Search for the cell housing the specified text and yield its [X, Y] center coordinate. 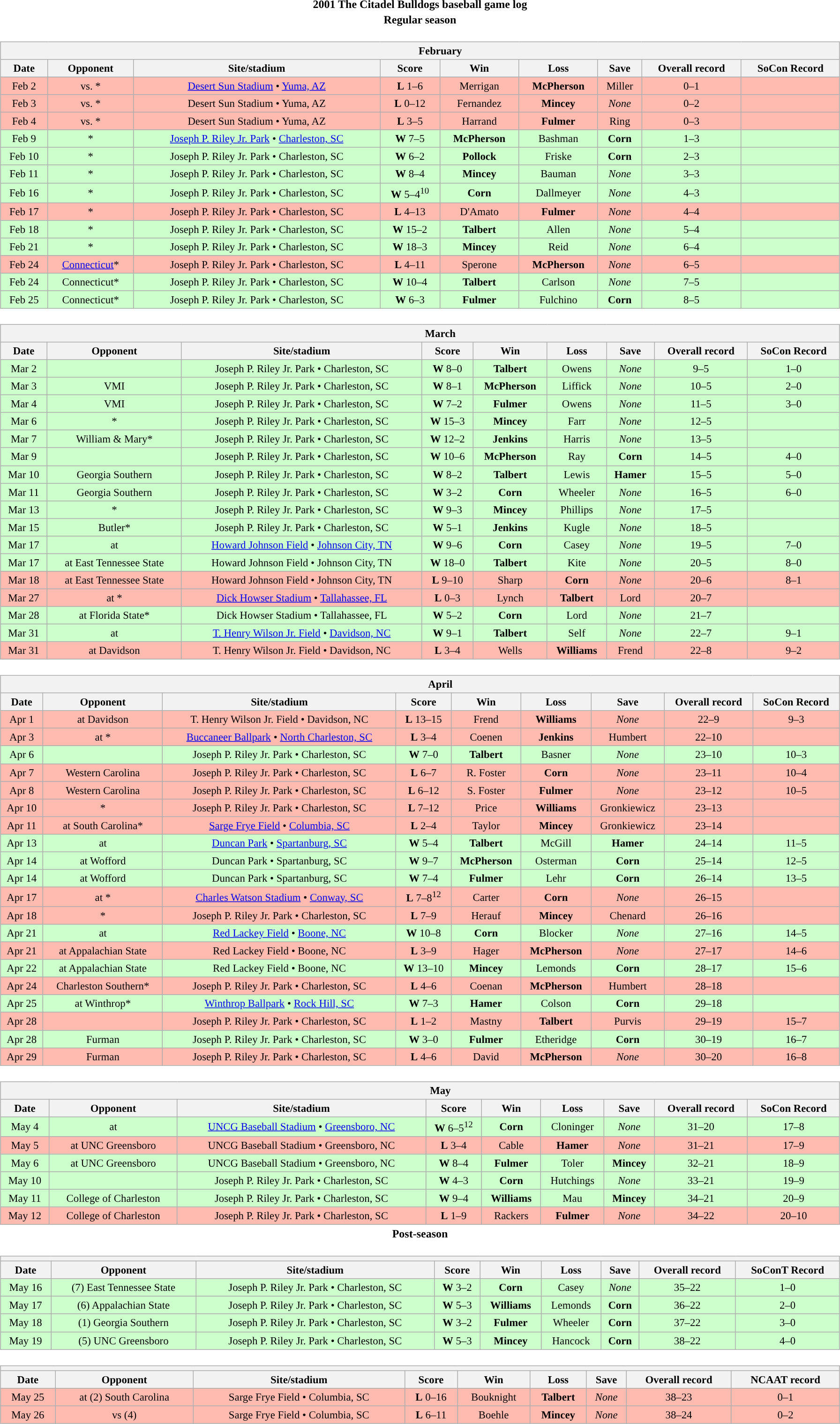
18–5 [701, 527]
35–22 [687, 1288]
Carter [486, 897]
W 6–3 [410, 300]
34–22 [701, 1216]
Charles Watson Stadium • Conway, SC [279, 897]
23–13 [709, 808]
Mar 18 [24, 580]
Bauman [559, 174]
W 5–2 [448, 615]
Charleston Southern* [103, 986]
Apr 11 [22, 825]
Apr 7 [22, 772]
21–7 [701, 615]
Mar 6 [24, 421]
8–1 [794, 580]
Hager [486, 951]
34–21 [701, 1198]
5–0 [794, 474]
April [420, 684]
May 4 [25, 1126]
Fernandez [479, 104]
26–16 [709, 915]
30–19 [709, 1039]
Apr 29 [22, 1057]
Apr 8 [22, 790]
W 10–6 [448, 457]
Apr 1 [22, 719]
W 9–4 [454, 1198]
4–3 [692, 193]
McGill [556, 843]
Feb 11 [24, 174]
W 7–5 [410, 139]
L 9–10 [448, 580]
Feb 18 [24, 229]
Merrigan [479, 86]
Taylor [486, 825]
Mar 2 [24, 368]
25–14 [709, 861]
17–5 [701, 510]
22–10 [709, 737]
L 6–7 [424, 772]
23–12 [709, 790]
Farr [577, 421]
Mar 28 [24, 615]
Mar 27 [24, 598]
W 10–4 [410, 282]
W 10–8 [424, 933]
9–5 [701, 368]
Ring [620, 121]
Reid [559, 247]
Feb 2 [24, 86]
38–22 [687, 1341]
8–5 [692, 300]
NCAAT record [786, 1379]
Liffick [577, 386]
Mar 11 [24, 492]
16–5 [701, 492]
W 7–4 [424, 878]
W 8–1 [448, 386]
29–18 [709, 1004]
May 12 [25, 1216]
(5) UNC Greensboro [124, 1341]
L 1–2 [424, 1021]
W 6–512 [454, 1126]
Buccaneer Ballpark • North Charleston, SC [279, 737]
Hancock [571, 1341]
S. Foster [486, 790]
Colson [556, 1004]
17–8 [794, 1126]
20–6 [701, 580]
Apr 13 [22, 843]
Mar 13 [24, 510]
38–24 [679, 1415]
23–11 [709, 772]
28–18 [709, 986]
L 4–11 [410, 264]
at Florida State* [114, 615]
Friske [559, 157]
L 7–9 [424, 915]
Feb 17 [24, 211]
May [420, 1090]
February [420, 51]
7–0 [794, 545]
15–7 [796, 1021]
W 8–0 [448, 368]
L 2–4 [424, 825]
May 26 [28, 1415]
Osterman [556, 861]
Basner [556, 755]
15–5 [701, 474]
Mar 7 [24, 439]
W 3–0 [424, 1039]
R. Foster [486, 772]
Phillips [577, 510]
Lehr [556, 878]
W 13–10 [424, 968]
W 7–0 [424, 755]
(1) Georgia Southern [124, 1323]
Mau [573, 1198]
Boehle [494, 1415]
Toler [573, 1163]
20–7 [701, 598]
W 5–410 [410, 193]
L 7–12 [424, 808]
26–14 [709, 878]
Lewis [577, 474]
Apr 3 [22, 737]
36–22 [687, 1305]
9–1 [794, 633]
Purvis [628, 1021]
7–5 [692, 282]
vs (4) [124, 1415]
Wells [510, 651]
38–23 [679, 1397]
May 16 [26, 1288]
Feb 16 [24, 193]
Carlson [559, 282]
16–7 [796, 1039]
Apr 17 [22, 897]
6–5 [692, 264]
Feb 3 [24, 104]
10–4 [796, 772]
W 5–4 [424, 843]
30–20 [709, 1057]
L 4–13 [410, 211]
L 1–6 [410, 86]
Pollock [479, 157]
W 4–3 [454, 1181]
2–3 [692, 157]
Apr 10 [22, 808]
at Winthrop* [103, 1004]
Etheridge [556, 1039]
Cloninger [573, 1126]
0–3 [692, 121]
20–5 [701, 562]
Apr 25 [22, 1004]
Mar 3 [24, 386]
W 9–3 [448, 510]
8–0 [794, 562]
Apr 6 [22, 755]
31–21 [701, 1146]
1–3 [692, 139]
Harrand [479, 121]
Coenen [486, 737]
37–22 [687, 1323]
L 7–812 [424, 897]
9–3 [796, 719]
L 0–16 [431, 1397]
Fulchino [559, 300]
3–3 [692, 174]
Price [486, 808]
March [420, 333]
(6) Appalachian State [124, 1305]
L 13–15 [424, 719]
Allen [559, 229]
May 6 [25, 1163]
Sharp [510, 580]
W 9–7 [424, 861]
Blocker [556, 933]
Mar 15 [24, 527]
Butler* [114, 527]
Ray [577, 457]
May 25 [28, 1397]
L 3–5 [410, 121]
15–6 [796, 968]
Kugle [577, 527]
L 0–3 [448, 598]
23–10 [709, 755]
L 6–12 [424, 790]
20–10 [794, 1216]
W 15–3 [448, 421]
17–9 [794, 1146]
David [486, 1057]
Mastny [486, 1021]
W 6–2 [410, 157]
Cable [511, 1146]
SoConT Record [787, 1270]
31–20 [701, 1126]
L 3–9 [424, 951]
Herauf [486, 915]
10–3 [796, 755]
William & Mary* [114, 439]
6–0 [794, 492]
32–21 [701, 1163]
Bouknight [494, 1397]
May 11 [25, 1198]
14–6 [796, 951]
May 5 [25, 1146]
Dallmeyer [559, 193]
20–9 [794, 1198]
at (2) South Carolina [124, 1397]
Harris [577, 439]
6–4 [692, 247]
26–15 [709, 897]
22–7 [701, 633]
28–17 [709, 968]
May 17 [26, 1305]
Apr 22 [22, 968]
Apr 24 [22, 986]
May 18 [26, 1323]
W 8–2 [448, 474]
Chenard [628, 915]
W 9–1 [448, 633]
Mar 9 [24, 457]
Feb 21 [24, 247]
Lynch [510, 598]
Bashman [559, 139]
W 7–2 [448, 404]
Apr 18 [22, 915]
at South Carolina* [103, 825]
Mar 10 [24, 474]
Winthrop Ballpark • Rock Hill, SC [279, 1004]
Rackers [511, 1216]
L 0–12 [410, 104]
Feb 9 [24, 139]
16–8 [796, 1057]
May 10 [25, 1181]
19–5 [701, 545]
4–4 [692, 211]
Coenan [486, 986]
D'Amato [479, 211]
5–4 [692, 229]
24–14 [709, 843]
Feb 4 [24, 121]
Miller [620, 86]
L 6–11 [431, 1415]
18–9 [794, 1163]
23–14 [709, 825]
(7) East Tennessee State [124, 1288]
Sperone [479, 264]
W 9–6 [448, 545]
Kite [577, 562]
Self [577, 633]
W 12–2 [448, 439]
22–8 [701, 651]
Feb 10 [24, 157]
May 19 [26, 1341]
Mar 4 [24, 404]
22–9 [709, 719]
L 1–9 [454, 1216]
27–16 [709, 933]
Hutchings [573, 1181]
33–21 [701, 1181]
W 7–3 [424, 1004]
W 18–0 [448, 562]
W 18–3 [410, 247]
29–19 [709, 1021]
27–17 [709, 951]
W 5–1 [448, 527]
W 15–2 [410, 229]
9–2 [794, 651]
19–9 [794, 1181]
Feb 25 [24, 300]
